Pinpoint the cell where the given text exists, returning its [X, Y] midpoint coordinate. 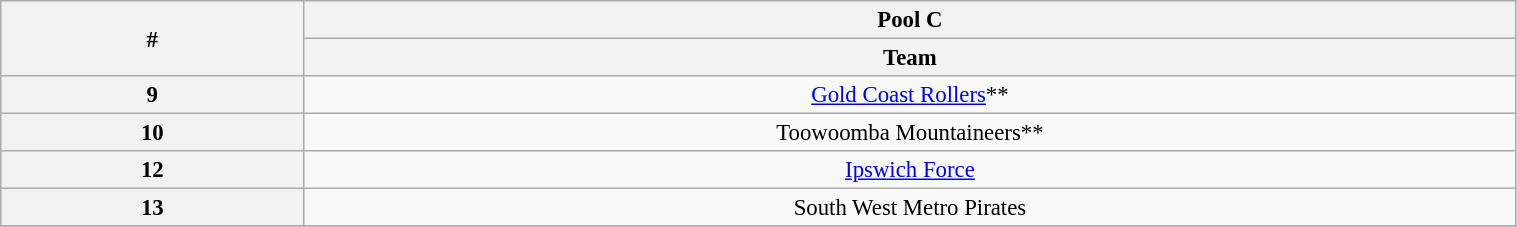
# [152, 38]
Pool C [910, 20]
9 [152, 95]
Ipswich Force [910, 170]
Toowoomba Mountaineers** [910, 133]
13 [152, 208]
Gold Coast Rollers** [910, 95]
12 [152, 170]
Team [910, 58]
10 [152, 133]
South West Metro Pirates [910, 208]
